Pinpoint the cell where the given text exists, returning its (x, y) midpoint coordinate. 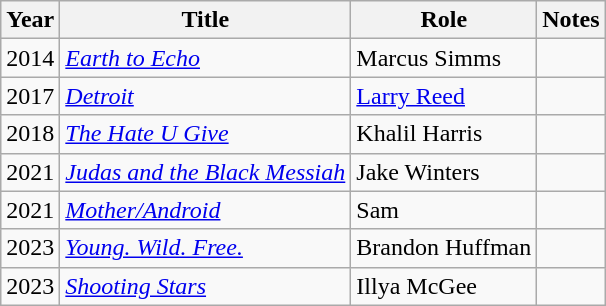
Jake Winters (444, 172)
Notes (571, 20)
Illya McGee (444, 286)
Role (444, 20)
Sam (444, 210)
Larry Reed (444, 96)
Young. Wild. Free. (206, 248)
The Hate U Give (206, 134)
Detroit (206, 96)
Khalil Harris (444, 134)
2018 (30, 134)
2017 (30, 96)
Earth to Echo (206, 58)
Year (30, 20)
Shooting Stars (206, 286)
Title (206, 20)
Brandon Huffman (444, 248)
2014 (30, 58)
Judas and the Black Messiah (206, 172)
Marcus Simms (444, 58)
Mother/Android (206, 210)
